Return the (X, Y) coordinate for the center point of the cell that contains the specified text.  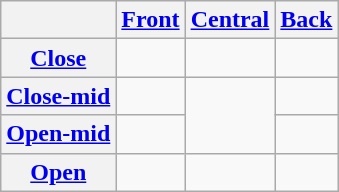
Open-mid (58, 134)
Front (150, 20)
Central (230, 20)
Open (58, 172)
Close-mid (58, 96)
Back (306, 20)
Close (58, 58)
